Pinpoint the cell where the given text exists, returning its (X, Y) midpoint coordinate. 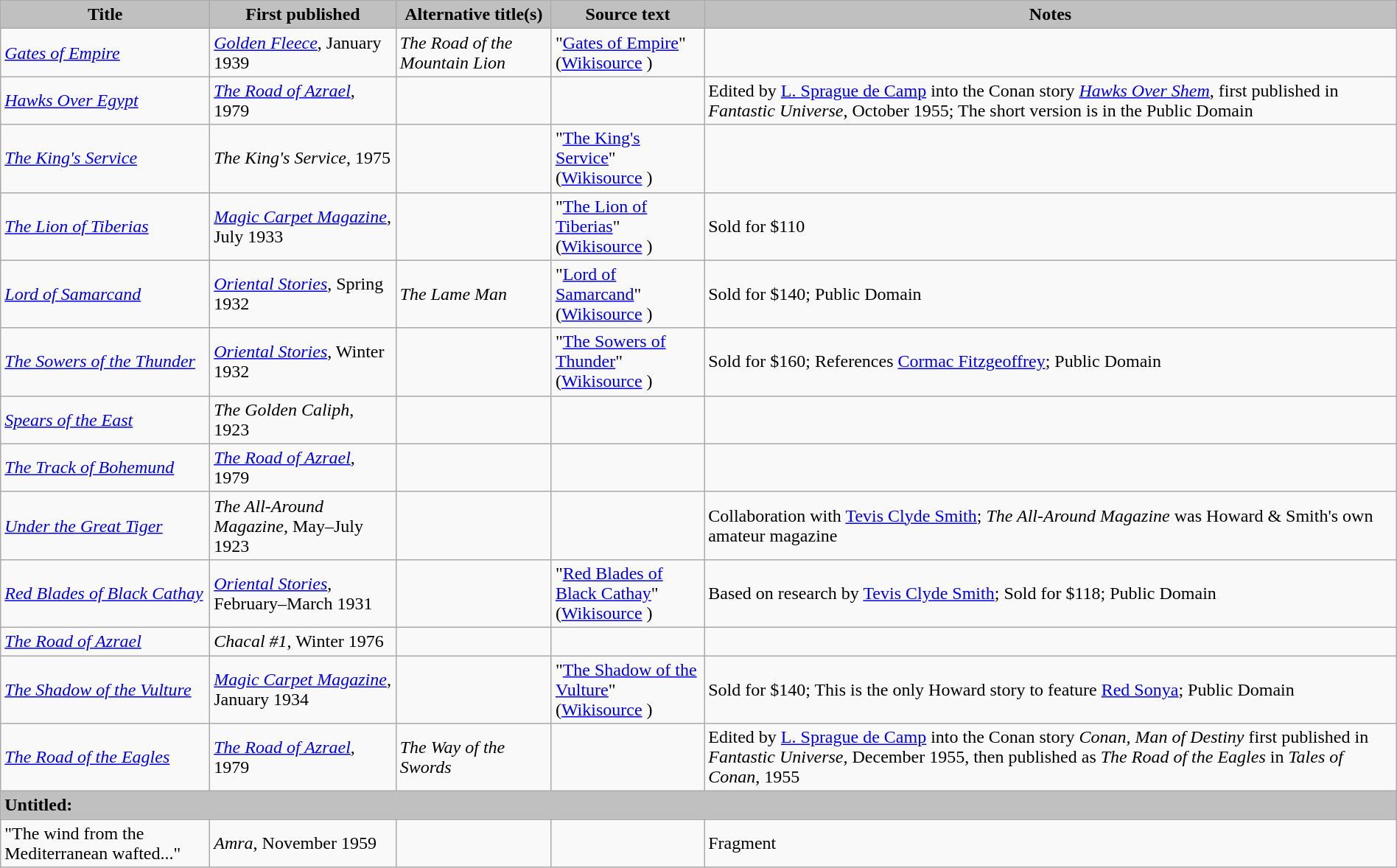
Hawks Over Egypt (105, 100)
The Shadow of the Vulture (105, 690)
"The wind from the Mediterranean wafted..." (105, 843)
Golden Fleece, January 1939 (304, 53)
The King's Service, 1975 (304, 158)
The Road of the Mountain Lion (473, 53)
Gates of Empire (105, 53)
The Sowers of the Thunder (105, 362)
The Lame Man (473, 294)
The Road of the Eagles (105, 757)
"Gates of Empire" (Wikisource ) (628, 53)
Sold for $140; Public Domain (1051, 294)
"The King's Service" (Wikisource ) (628, 158)
Lord of Samarcand (105, 294)
Untitled: (698, 805)
Red Blades of Black Cathay (105, 593)
Title (105, 15)
"Red Blades of Black Cathay" (Wikisource ) (628, 593)
Based on research by Tevis Clyde Smith; Sold for $118; Public Domain (1051, 593)
"The Shadow of the Vulture" (Wikisource ) (628, 690)
The King's Service (105, 158)
The Road of Azrael (105, 641)
Magic Carpet Magazine, July 1933 (304, 226)
Sold for $160; References Cormac Fitzgeoffrey; Public Domain (1051, 362)
Magic Carpet Magazine, January 1934 (304, 690)
Collaboration with Tevis Clyde Smith; The All-Around Magazine was Howard & Smith's own amateur magazine (1051, 525)
The All-Around Magazine, May–July 1923 (304, 525)
Notes (1051, 15)
Sold for $140; This is the only Howard story to feature Red Sonya; Public Domain (1051, 690)
The Golden Caliph, 1923 (304, 420)
Chacal #1, Winter 1976 (304, 641)
Amra, November 1959 (304, 843)
Oriental Stories, Spring 1932 (304, 294)
Fragment (1051, 843)
Oriental Stories, February–March 1931 (304, 593)
"The Lion of Tiberias" (Wikisource ) (628, 226)
Spears of the East (105, 420)
First published (304, 15)
The Way of the Swords (473, 757)
Source text (628, 15)
Under the Great Tiger (105, 525)
The Lion of Tiberias (105, 226)
Alternative title(s) (473, 15)
"Lord of Samarcand" (Wikisource ) (628, 294)
Sold for $110 (1051, 226)
Oriental Stories, Winter 1932 (304, 362)
"The Sowers of Thunder" (Wikisource ) (628, 362)
The Track of Bohemund (105, 467)
